Extract the [x, y] coordinate from the center of the cell holding the provided text.  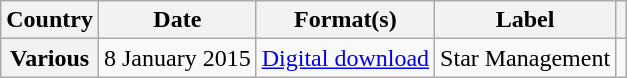
Various [50, 58]
Format(s) [345, 20]
Digital download [345, 58]
Country [50, 20]
Date [177, 20]
8 January 2015 [177, 58]
Star Management [526, 58]
Label [526, 20]
